Capture the cell that displays the provided text and extract its (x, y) central coordinate. 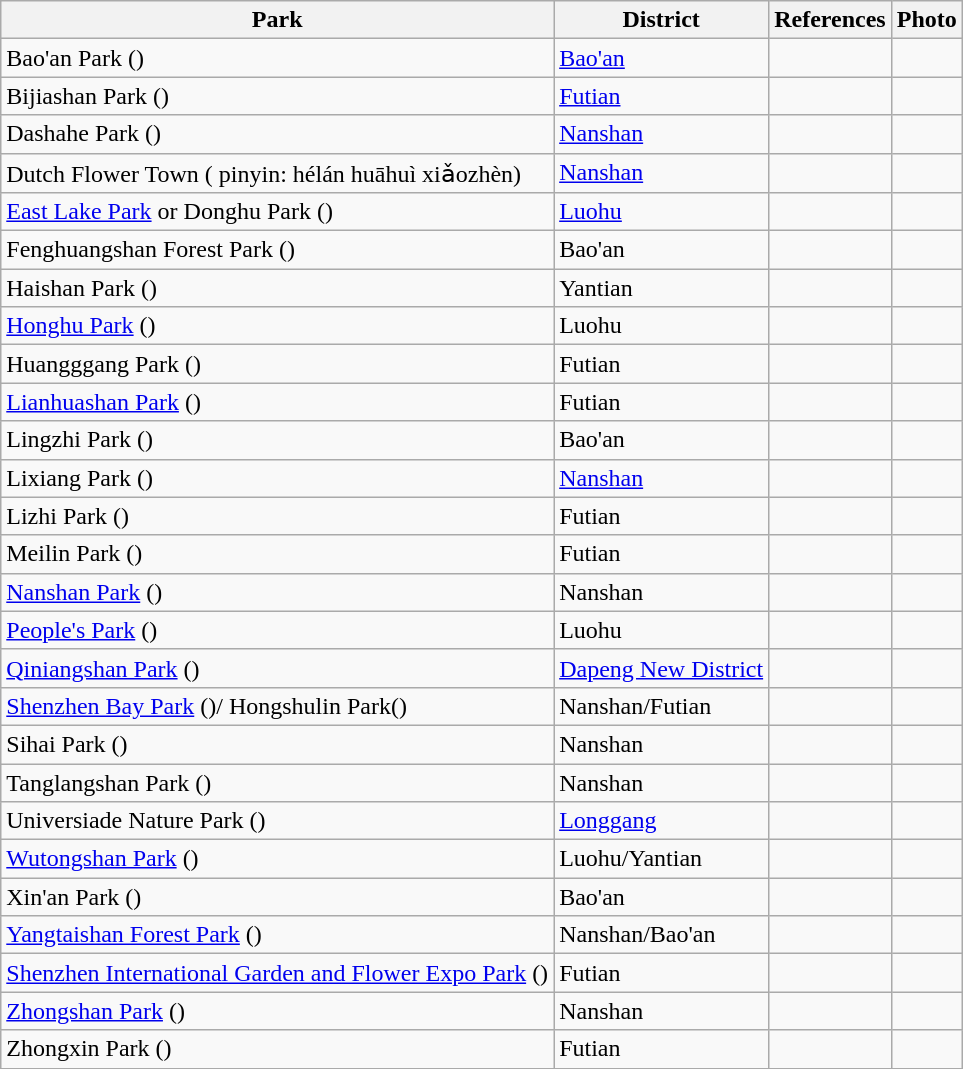
Nanshan/Futian (662, 706)
Longgang (662, 821)
Dapeng New District (662, 668)
Honghu Park () (278, 326)
Bijiashan Park () (278, 96)
Bao'an Park () (278, 58)
Sihai Park () (278, 744)
Nanshan/Bao'an (662, 935)
Nanshan Park () (278, 592)
Dashahe Park () (278, 134)
Lixiang Park () (278, 478)
Dutch Flower Town ( pinyin: hélán huāhuì xiǎozhèn) (278, 173)
References (830, 20)
Haishan Park () (278, 288)
Lingzhi Park () (278, 440)
Fenghuangshan Forest Park () (278, 250)
East Lake Park or Donghu Park () (278, 212)
Zhongxin Park () (278, 1049)
Universiade Nature Park () (278, 821)
Yantian (662, 288)
Meilin Park () (278, 554)
Shenzhen International Garden and Flower Expo Park () (278, 973)
Photo (926, 20)
Huangggang Park () (278, 364)
People's Park () (278, 630)
Wutongshan Park () (278, 859)
Xin'an Park () (278, 897)
Park (278, 20)
Yangtaishan Forest Park () (278, 935)
Lianhuashan Park () (278, 402)
Qiniangshan Park () (278, 668)
District (662, 20)
Lizhi Park () (278, 516)
Zhongshan Park () (278, 1011)
Tanglangshan Park () (278, 783)
Luohu/Yantian (662, 859)
Shenzhen Bay Park ()/ Hongshulin Park() (278, 706)
